Return the [x, y] coordinate for the center point of the cell that contains the specified text.  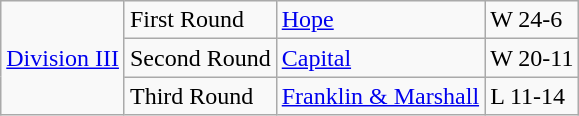
Division III [63, 58]
W 24-6 [532, 20]
First Round [200, 20]
L 11-14 [532, 96]
W 20-11 [532, 58]
Second Round [200, 58]
Capital [380, 58]
Hope [380, 20]
Franklin & Marshall [380, 96]
Third Round [200, 96]
